Detect which cell encompasses the target text, then output its (X, Y) center coordinate. 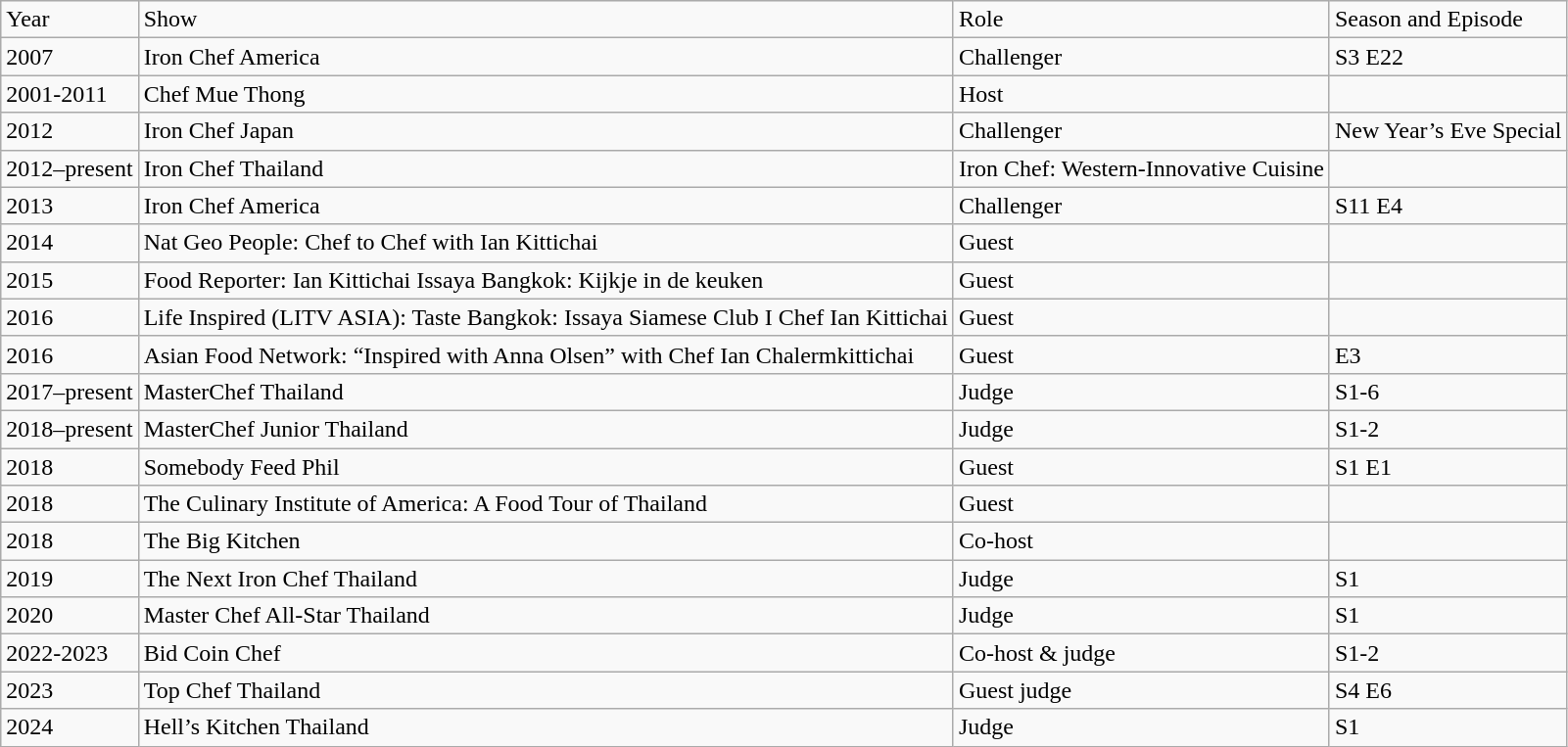
Show (546, 20)
2012–present (70, 168)
Bid Coin Chef (546, 653)
Role (1141, 20)
Host (1141, 94)
Food Reporter: Ian Kittichai Issaya Bangkok: Kijkje in de keuken (546, 280)
Iron Chef Thailand (546, 168)
S4 E6 (1448, 690)
The Culinary Institute of America: A Food Tour of Thailand (546, 504)
Master Chef All-Star Thailand (546, 616)
Guest judge (1141, 690)
2020 (70, 616)
2022-2023 (70, 653)
Nat Geo People: Chef to Chef with Ian Kittichai (546, 243)
2017–present (70, 392)
The Big Kitchen (546, 541)
E3 (1448, 354)
New Year’s Eve Special (1448, 131)
S1 E1 (1448, 467)
Co-host & judge (1141, 653)
2019 (70, 579)
Top Chef Thailand (546, 690)
S11 E4 (1448, 206)
Year (70, 20)
2012 (70, 131)
Life Inspired (LITV ASIA): Taste Bangkok: Issaya Siamese Club I Chef Ian Kittichai (546, 317)
Season and Episode (1448, 20)
2018–present (70, 429)
The Next Iron Chef Thailand (546, 579)
Hell’s Kitchen Thailand (546, 727)
2001-2011 (70, 94)
2007 (70, 57)
MasterChef Junior Thailand (546, 429)
Iron Chef Japan (546, 131)
2014 (70, 243)
2024 (70, 727)
MasterChef Thailand (546, 392)
Iron Chef: Western-Innovative Cuisine (1141, 168)
2023 (70, 690)
Asian Food Network: “Inspired with Anna Olsen” with Chef Ian Chalermkittichai (546, 354)
S3 E22 (1448, 57)
Chef Mue Thong (546, 94)
S1-6 (1448, 392)
2015 (70, 280)
Co-host (1141, 541)
2013 (70, 206)
Somebody Feed Phil (546, 467)
